From the cell containing the given text, extract its center point as (x, y) coordinate. 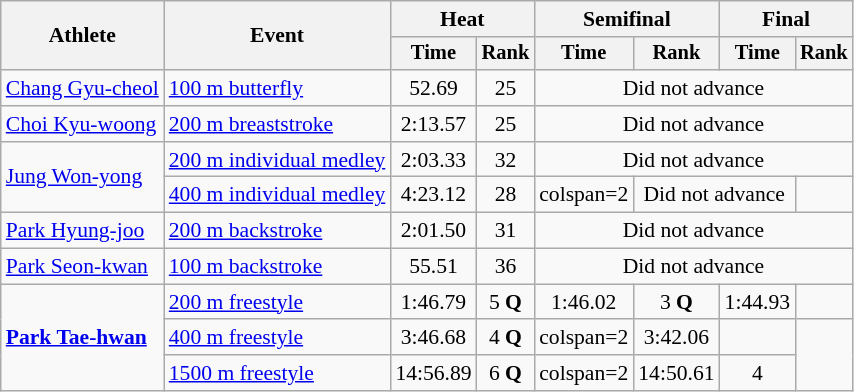
3:46.68 (433, 338)
200 m backstroke (278, 231)
Park Tae-hwan (82, 338)
200 m freestyle (278, 302)
4 (758, 373)
32 (506, 160)
1500 m freestyle (278, 373)
Semifinal (626, 19)
Final (786, 19)
1:46.79 (433, 302)
Jung Won-yong (82, 178)
2:01.50 (433, 231)
Athlete (82, 36)
200 m breaststroke (278, 124)
5 Q (506, 302)
100 m butterfly (278, 88)
Chang Gyu-cheol (82, 88)
6 Q (506, 373)
2:03.33 (433, 160)
2:13.57 (433, 124)
3 Q (676, 302)
200 m individual medley (278, 160)
1:46.02 (584, 302)
52.69 (433, 88)
14:56.89 (433, 373)
400 m individual medley (278, 195)
Heat (462, 19)
31 (506, 231)
1:44.93 (758, 302)
4:23.12 (433, 195)
Event (278, 36)
100 m backstroke (278, 267)
Choi Kyu-woong (82, 124)
3:42.06 (676, 338)
14:50.61 (676, 373)
55.51 (433, 267)
28 (506, 195)
400 m freestyle (278, 338)
36 (506, 267)
Park Seon-kwan (82, 267)
Park Hyung-joo (82, 231)
4 Q (506, 338)
